Locate the cell with the specified text and output its (X, Y) center coordinate. 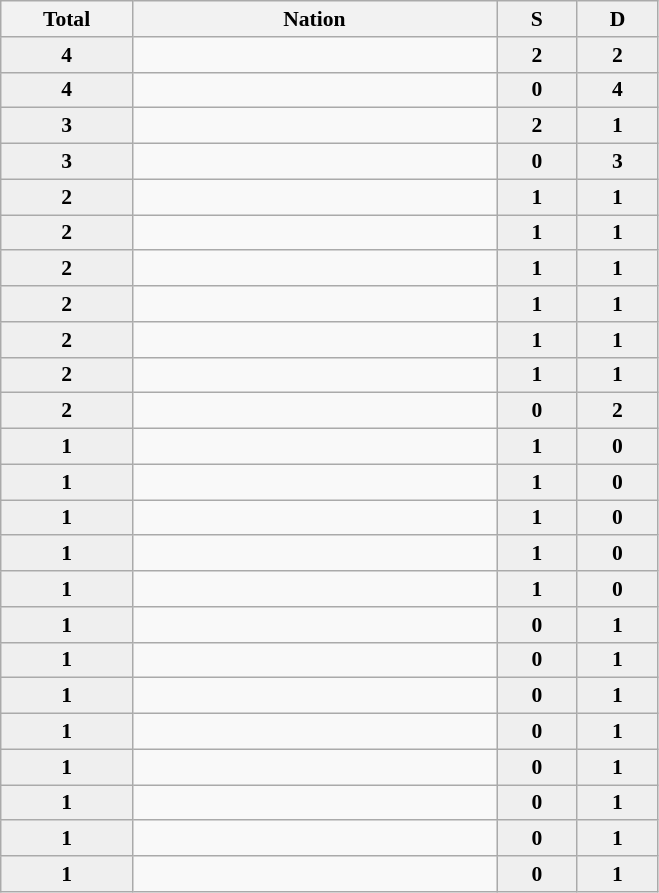
Total (67, 19)
S (536, 19)
Nation (314, 19)
D (618, 19)
